Detect which cell encompasses the target text, then output its (X, Y) center coordinate. 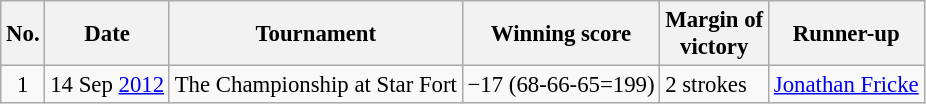
The Championship at Star Fort (316, 85)
No. (23, 34)
−17 (68-66-65=199) (561, 85)
Margin ofvictory (714, 34)
Runner-up (846, 34)
1 (23, 85)
14 Sep 2012 (107, 85)
Winning score (561, 34)
Date (107, 34)
Tournament (316, 34)
Jonathan Fricke (846, 85)
2 strokes (714, 85)
